For the text-containing cell, return its midpoint in [x, y] coordinate format. 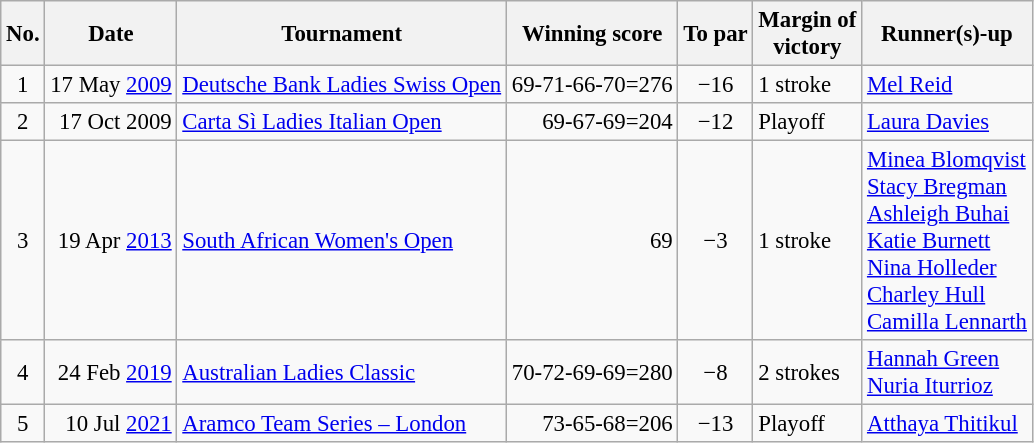
17 May 2009 [111, 85]
−12 [716, 122]
−16 [716, 85]
24 Feb 2019 [111, 372]
To par [716, 34]
19 Apr 2013 [111, 241]
Winning score [592, 34]
69 [592, 241]
−13 [716, 424]
Mel Reid [948, 85]
1 [23, 85]
No. [23, 34]
Date [111, 34]
−3 [716, 241]
Carta Sì Ladies Italian Open [342, 122]
10 Jul 2021 [111, 424]
Laura Davies [948, 122]
17 Oct 2009 [111, 122]
Deutsche Bank Ladies Swiss Open [342, 85]
3 [23, 241]
70-72-69-69=280 [592, 372]
2 [23, 122]
73-65-68=206 [592, 424]
Runner(s)-up [948, 34]
Margin ofvictory [808, 34]
5 [23, 424]
South African Women's Open [342, 241]
69-67-69=204 [592, 122]
69-71-66-70=276 [592, 85]
Hannah Green Nuria Iturrioz [948, 372]
4 [23, 372]
−8 [716, 372]
Atthaya Thitikul [948, 424]
2 strokes [808, 372]
Tournament [342, 34]
Minea Blomqvist Stacy Bregman Ashleigh Buhai Katie Burnett Nina Holleder Charley Hull Camilla Lennarth [948, 241]
Aramco Team Series – London [342, 424]
Australian Ladies Classic [342, 372]
